Extract the [X, Y] coordinate from the center of the cell holding the provided text.  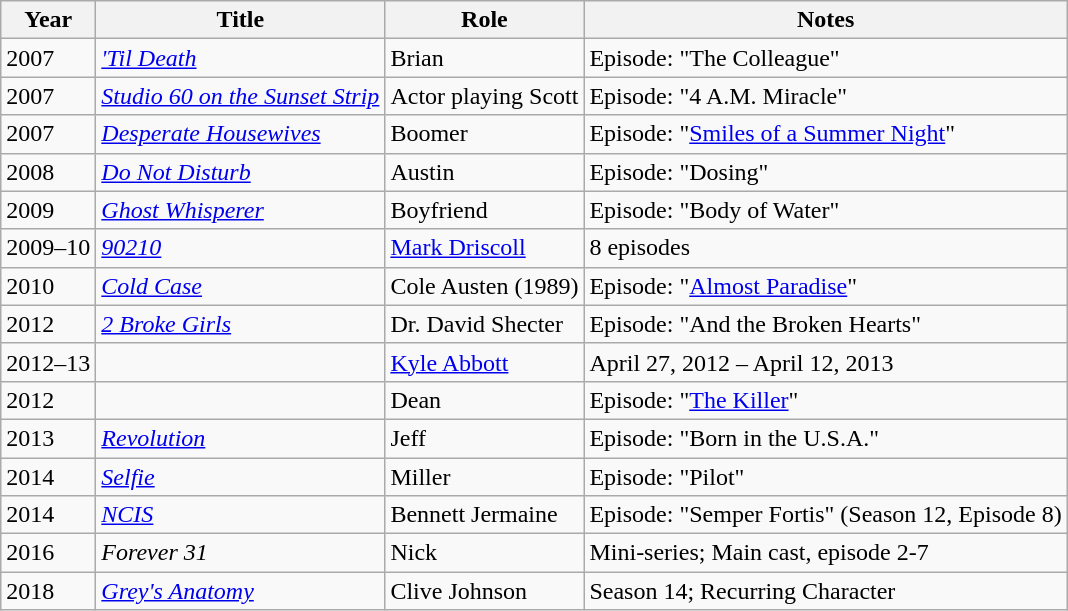
Episode: "Dosing" [826, 172]
2008 [48, 172]
Forever 31 [240, 553]
Role [484, 20]
Actor playing Scott [484, 96]
8 episodes [826, 248]
Boyfriend [484, 210]
Selfie [240, 477]
Miller [484, 477]
2010 [48, 286]
Year [48, 20]
2 Broke Girls [240, 324]
Kyle Abbott [484, 362]
Mini-series; Main cast, episode 2-7 [826, 553]
April 27, 2012 – April 12, 2013 [826, 362]
Brian [484, 58]
Episode: "4 A.M. Miracle" [826, 96]
Clive Johnson [484, 591]
Jeff [484, 438]
NCIS [240, 515]
Episode: "Body of Water" [826, 210]
Dean [484, 400]
Episode: "Almost Paradise" [826, 286]
Cole Austen (1989) [484, 286]
Episode: "The Colleague" [826, 58]
Do Not Disturb [240, 172]
Cold Case [240, 286]
Notes [826, 20]
2012–13 [48, 362]
Mark Driscoll [484, 248]
Dr. David Shecter [484, 324]
Episode: "And the Broken Hearts" [826, 324]
Studio 60 on the Sunset Strip [240, 96]
2009–10 [48, 248]
Boomer [484, 134]
2016 [48, 553]
Episode: "Semper Fortis" (Season 12, Episode 8) [826, 515]
Episode: "Pilot" [826, 477]
Title [240, 20]
Episode: "Born in the U.S.A." [826, 438]
Episode: "Smiles of a Summer Night" [826, 134]
Revolution [240, 438]
2018 [48, 591]
Ghost Whisperer [240, 210]
Episode: "The Killer" [826, 400]
Grey's Anatomy [240, 591]
Bennett Jermaine [484, 515]
90210 [240, 248]
2013 [48, 438]
Season 14; Recurring Character [826, 591]
2009 [48, 210]
'Til Death [240, 58]
Desperate Housewives [240, 134]
Nick [484, 553]
Austin [484, 172]
